Capture the cell that displays the provided text and extract its (X, Y) central coordinate. 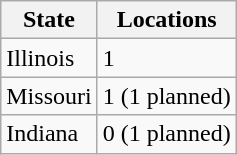
State (49, 20)
Illinois (49, 58)
Missouri (49, 96)
1 (166, 58)
Locations (166, 20)
Indiana (49, 134)
0 (1 planned) (166, 134)
1 (1 planned) (166, 96)
